Return (x, y) of the center of cell containing provided text 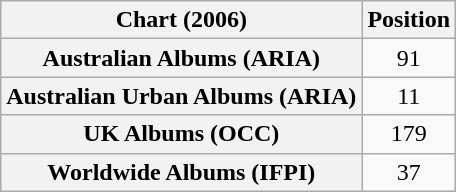
Australian Albums (ARIA) (182, 58)
Worldwide Albums (IFPI) (182, 172)
37 (409, 172)
Chart (2006) (182, 20)
Position (409, 20)
Australian Urban Albums (ARIA) (182, 96)
11 (409, 96)
91 (409, 58)
UK Albums (OCC) (182, 134)
179 (409, 134)
